From the cell containing the given text, extract its center point as (x, y) coordinate. 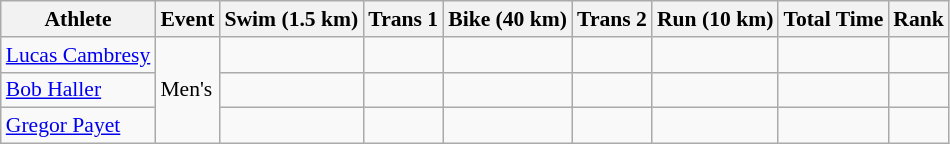
Trans 1 (403, 19)
Athlete (78, 19)
Bike (40 km) (508, 19)
Event (187, 19)
Trans 2 (612, 19)
Bob Haller (78, 90)
Total Time (833, 19)
Lucas Cambresy (78, 55)
Rank (918, 19)
Run (10 km) (715, 19)
Gregor Payet (78, 126)
Men's (187, 90)
Swim (1.5 km) (291, 19)
